Extract the (x, y) coordinate from the center of the cell holding the provided text.  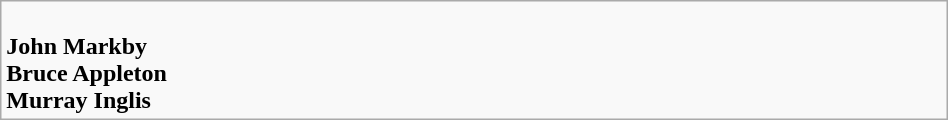
John MarkbyBruce AppletonMurray Inglis (474, 60)
